Search for the cell housing the specified text and yield its [x, y] center coordinate. 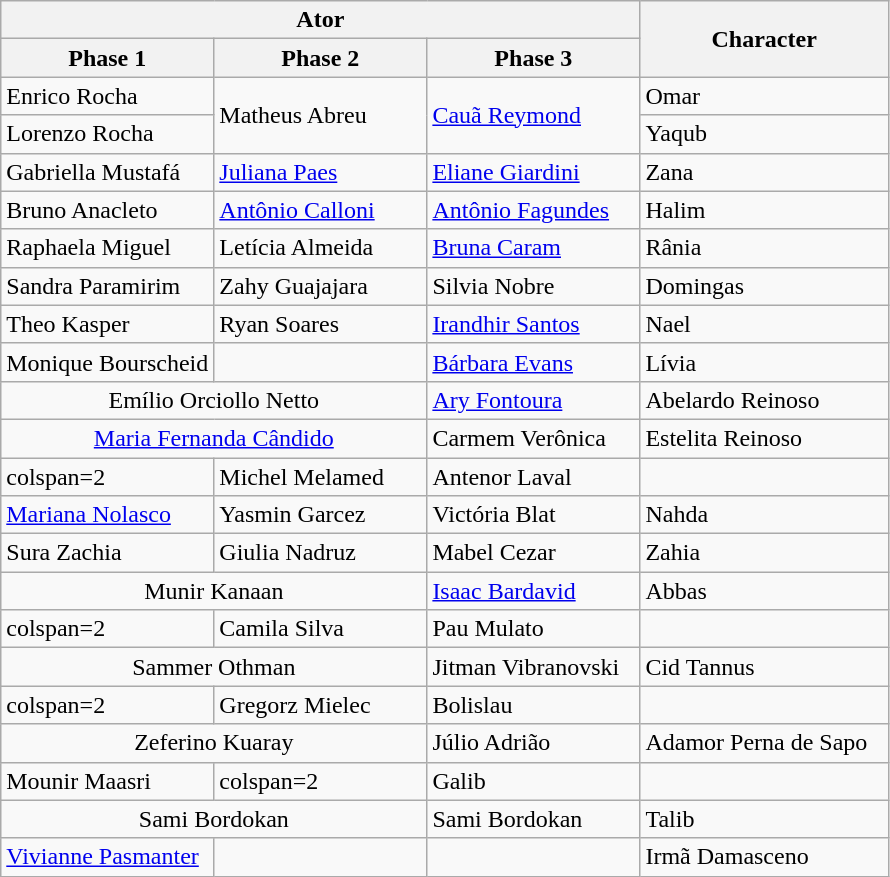
Mariana Nolasco [108, 515]
Gregorz Mielec [320, 705]
Matheus Abreu [320, 115]
Juliana Paes [320, 172]
Monique Bourscheid [108, 362]
Bruno Anacleto [108, 210]
Isaac Bardavid [534, 591]
Phase 2 [320, 58]
Domingas [764, 286]
Cid Tannus [764, 667]
Munir Kanaan [214, 591]
Maria Fernanda Cândido [214, 438]
Antônio Calloni [320, 210]
Ryan Soares [320, 324]
Irmã Damasceno [764, 857]
Giulia Nadruz [320, 553]
Omar [764, 96]
Abbas [764, 591]
Sura Zachia [108, 553]
Nahda [764, 515]
Zahy Guajajara [320, 286]
Halim [764, 210]
Phase 1 [108, 58]
Yasmin Garcez [320, 515]
Adamor Perna de Sapo [764, 743]
Yaqub [764, 134]
Estelita Reinoso [764, 438]
Júlio Adrião [534, 743]
Gabriella Mustafá [108, 172]
Victória Blat [534, 515]
Antenor Laval [534, 477]
Bruna Caram [534, 248]
Vivianne Pasmanter [108, 857]
Irandhir Santos [534, 324]
Cauã Reymond [534, 115]
Ator [320, 20]
Talib [764, 819]
Jitman Vibranovski [534, 667]
Ary Fontoura [534, 400]
Mounir Maasri [108, 781]
Zeferino Kuaray [214, 743]
Character [764, 39]
Bárbara Evans [534, 362]
Lorenzo Rocha [108, 134]
Theo Kasper [108, 324]
Raphaela Miguel [108, 248]
Zahia [764, 553]
Galib [534, 781]
Sandra Paramirim [108, 286]
Eliane Giardini [534, 172]
Nael [764, 324]
Silvia Nobre [534, 286]
Phase 3 [534, 58]
Enrico Rocha [108, 96]
Camila Silva [320, 629]
Zana [764, 172]
Sammer Othman [214, 667]
Carmem Verônica [534, 438]
Mabel Cezar [534, 553]
Abelardo Reinoso [764, 400]
Emílio Orciollo Netto [214, 400]
Bolislau [534, 705]
Antônio Fagundes [534, 210]
Letícia Almeida [320, 248]
Pau Mulato [534, 629]
Rânia [764, 248]
Michel Melamed [320, 477]
Lívia [764, 362]
